Extract the (X, Y) coordinate from the center of the cell holding the provided text.  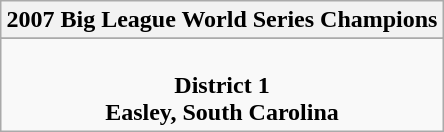
2007 Big League World Series Champions (222, 20)
District 1 Easley, South Carolina (222, 85)
